For the text-containing cell, return its midpoint in (X, Y) coordinate format. 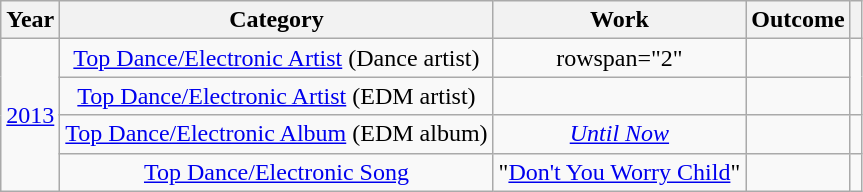
Top Dance/Electronic Album (EDM album) (276, 134)
Year (30, 20)
2013 (30, 115)
Work (620, 20)
"Don't You Worry Child" (620, 172)
Category (276, 20)
Top Dance/Electronic Artist (Dance artist) (276, 58)
rowspan="2" (620, 58)
Top Dance/Electronic Artist (EDM artist) (276, 96)
Until Now (620, 134)
Outcome (798, 20)
Top Dance/Electronic Song (276, 172)
